Return (X, Y) of the center of cell containing provided text 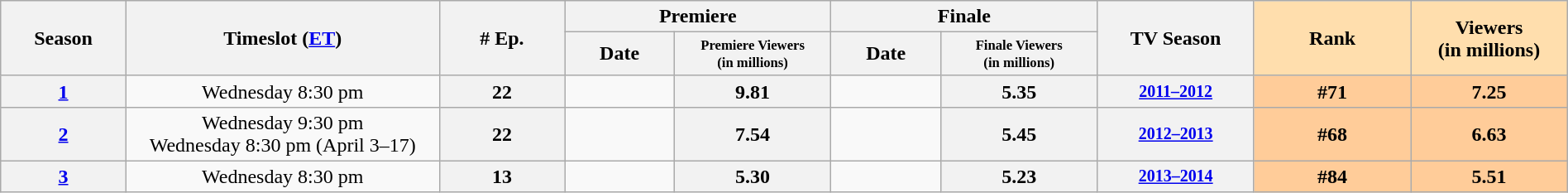
TV Season (1176, 38)
2013–2014 (1176, 176)
13 (502, 176)
5.51 (1489, 176)
#84 (1331, 176)
2012–2013 (1176, 134)
5.30 (753, 176)
# Ep. (502, 38)
7.25 (1489, 91)
Timeslot (ET) (283, 38)
Rank (1331, 38)
3 (64, 176)
5.45 (1019, 134)
5.35 (1019, 91)
Viewers(in millions) (1489, 38)
Finale Viewers(in millions) (1019, 54)
#71 (1331, 91)
#68 (1331, 134)
9.81 (753, 91)
Wednesday 9:30 pmWednesday 8:30 pm (April 3–17) (283, 134)
Season (64, 38)
6.63 (1489, 134)
7.54 (753, 134)
2 (64, 134)
Premiere (698, 17)
5.23 (1019, 176)
2011–2012 (1176, 91)
Finale (964, 17)
Premiere Viewers(in millions) (753, 54)
1 (64, 91)
